For the text-containing cell, return its midpoint in [X, Y] coordinate format. 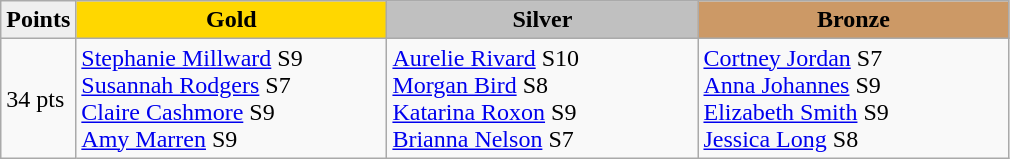
Points [38, 20]
Gold [232, 20]
Silver [542, 20]
Aurelie Rivard S10Morgan Bird S8Katarina Roxon S9Brianna Nelson S7 [542, 98]
Stephanie Millward S9Susannah Rodgers S7Claire Cashmore S9Amy Marren S9 [232, 98]
Bronze [854, 20]
34 pts [38, 98]
Cortney Jordan S7Anna Johannes S9Elizabeth Smith S9Jessica Long S8 [854, 98]
